Capture the cell that displays the provided text and extract its (X, Y) central coordinate. 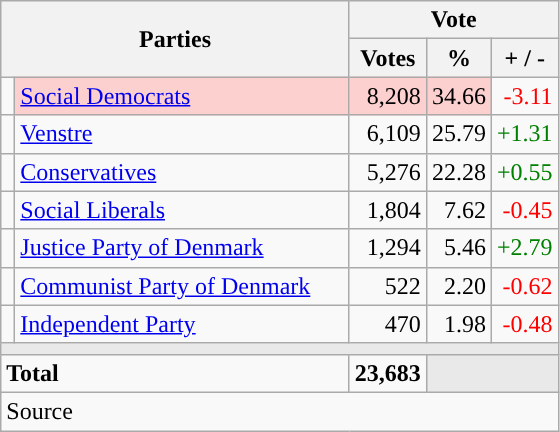
470 (388, 324)
+1.31 (524, 134)
25.79 (458, 134)
-0.62 (524, 286)
1,804 (388, 210)
5.46 (458, 248)
5,276 (388, 172)
6,109 (388, 134)
+2.79 (524, 248)
Justice Party of Denmark (182, 248)
-3.11 (524, 96)
Total (176, 373)
2.20 (458, 286)
522 (388, 286)
8,208 (388, 96)
Source (280, 411)
+0.55 (524, 172)
Parties (176, 39)
Social Liberals (182, 210)
22.28 (458, 172)
1,294 (388, 248)
34.66 (458, 96)
Communist Party of Denmark (182, 286)
-0.45 (524, 210)
1.98 (458, 324)
23,683 (388, 373)
% (458, 58)
Independent Party (182, 324)
Votes (388, 58)
Conservatives (182, 172)
-0.48 (524, 324)
+ / - (524, 58)
Social Democrats (182, 96)
Venstre (182, 134)
7.62 (458, 210)
Vote (454, 20)
